Pinpoint the cell where the given text exists, returning its (x, y) midpoint coordinate. 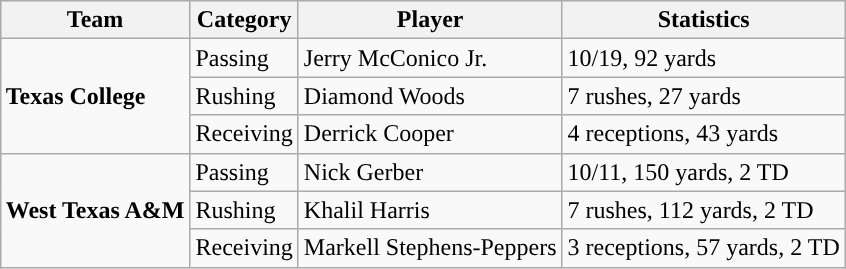
7 rushes, 112 yards, 2 TD (704, 210)
7 rushes, 27 yards (704, 96)
Team (95, 20)
Player (430, 20)
Markell Stephens-Peppers (430, 248)
Jerry McConico Jr. (430, 58)
Derrick Cooper (430, 134)
Statistics (704, 20)
Texas College (95, 96)
Category (244, 20)
4 receptions, 43 yards (704, 134)
3 receptions, 57 yards, 2 TD (704, 248)
10/11, 150 yards, 2 TD (704, 172)
Khalil Harris (430, 210)
Diamond Woods (430, 96)
Nick Gerber (430, 172)
West Texas A&M (95, 210)
10/19, 92 yards (704, 58)
